Locate the cell with the specified text and output its [X, Y] center coordinate. 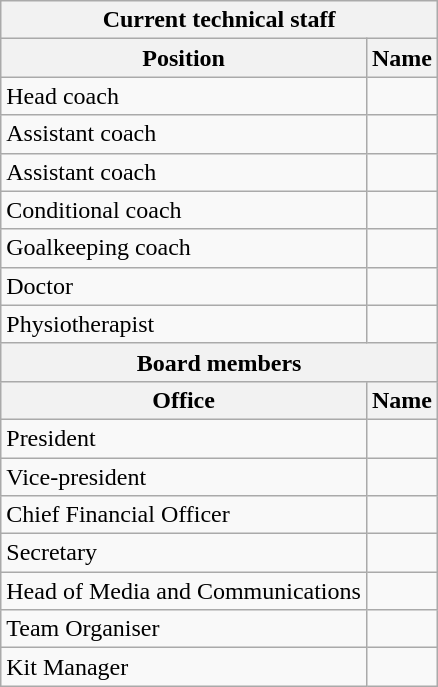
Physiotherapist [184, 324]
Goalkeeping coach [184, 248]
Conditional coach [184, 210]
Chief Financial Officer [184, 515]
Office [184, 400]
Board members [220, 362]
Team Organiser [184, 629]
Doctor [184, 286]
Head coach [184, 96]
Position [184, 58]
Head of Media and Communications [184, 591]
Kit Manager [184, 667]
Vice-president [184, 477]
Secretary [184, 553]
Current technical staff [220, 20]
President [184, 438]
